Detect which cell encompasses the target text, then output its (X, Y) center coordinate. 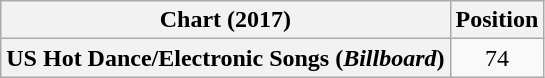
Chart (2017) (226, 20)
US Hot Dance/Electronic Songs (Billboard) (226, 58)
Position (497, 20)
74 (497, 58)
